Return [x, y] of the center of cell containing provided text 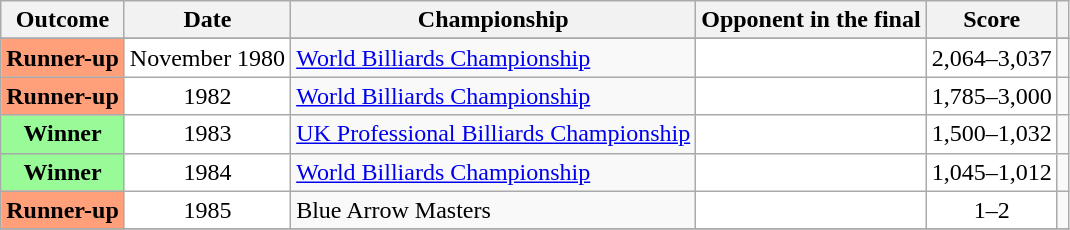
1,045–1,012 [992, 172]
Championship [494, 20]
1983 [207, 134]
Date [207, 20]
1982 [207, 96]
1985 [207, 210]
1,785–3,000 [992, 96]
1–2 [992, 210]
November 1980 [207, 58]
Score [992, 20]
Blue Arrow Masters [494, 210]
Outcome [63, 20]
1984 [207, 172]
2,064–3,037 [992, 58]
1,500–1,032 [992, 134]
Opponent in the final [811, 20]
UK Professional Billiards Championship [494, 134]
